Pinpoint the cell where the given text exists, returning its [X, Y] midpoint coordinate. 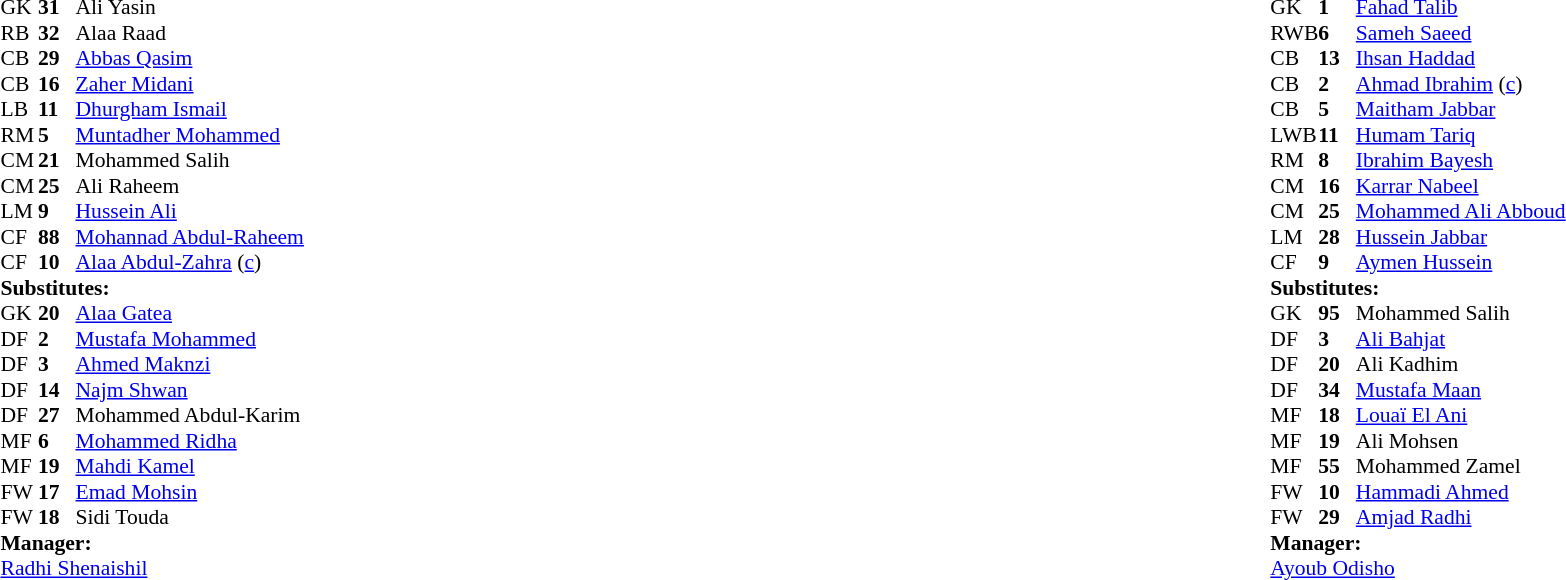
Sidi Touda [190, 517]
13 [1337, 59]
Maitham Jabbar [1461, 109]
Mahdi Kamel [190, 467]
Ihsan Haddad [1461, 59]
Ibrahim Bayesh [1461, 161]
Ali Bahjat [1461, 339]
Ali Mohsen [1461, 441]
28 [1337, 237]
Hammadi Ahmed [1461, 492]
Mohammed Ridha [190, 441]
Louaï El Ani [1461, 415]
Mohannad Abdul-Raheem [190, 237]
88 [57, 237]
Emad Mohsin [190, 492]
55 [1337, 467]
Humam Tariq [1461, 135]
95 [1337, 313]
17 [57, 492]
Alaa Gatea [190, 313]
Mohammed Ali Abboud [1461, 211]
Ahmad Ibrahim (c) [1461, 84]
Amjad Radhi [1461, 517]
LB [19, 109]
Mohammed Abdul-Karim [190, 415]
Hussein Jabbar [1461, 237]
32 [57, 33]
Sameh Saeed [1461, 33]
Ali Kadhim [1461, 365]
LWB [1294, 135]
Hussein Ali [190, 211]
21 [57, 161]
Mustafa Mohammed [190, 339]
Zaher Midani [190, 84]
27 [57, 415]
RWB [1294, 33]
Karrar Nabeel [1461, 186]
RB [19, 33]
Alaa Raad [190, 33]
14 [57, 390]
Dhurgham Ismail [190, 109]
Ahmed Maknzi [190, 365]
Mustafa Maan [1461, 390]
34 [1337, 390]
Mohammed Zamel [1461, 467]
Alaa Abdul-Zahra (c) [190, 263]
8 [1337, 161]
Ali Raheem [190, 186]
Aymen Hussein [1461, 263]
Muntadher Mohammed [190, 135]
Najm Shwan [190, 390]
Abbas Qasim [190, 59]
